Return (x, y) of the center of cell containing provided text 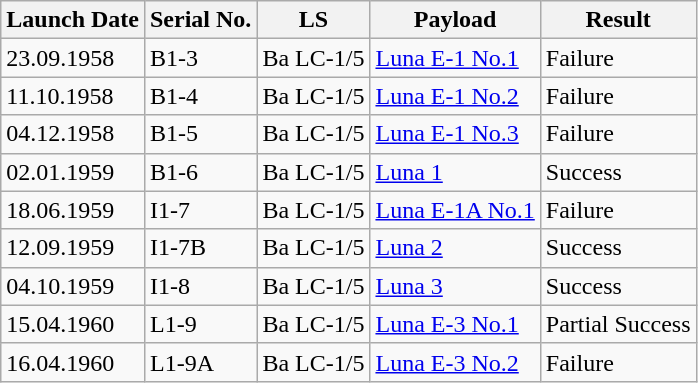
04.12.1958 (73, 134)
Serial No. (200, 20)
LS (314, 20)
15.04.1960 (73, 324)
11.10.1958 (73, 96)
12.09.1959 (73, 248)
Luna 1 (455, 172)
04.10.1959 (73, 286)
Luna 2 (455, 248)
B1-4 (200, 96)
Partial Success (618, 324)
Payload (455, 20)
Launch Date (73, 20)
I1-7 (200, 210)
18.06.1959 (73, 210)
B1-6 (200, 172)
02.01.1959 (73, 172)
L1-9A (200, 362)
Luna E-1 No.1 (455, 58)
I1-8 (200, 286)
B1-5 (200, 134)
I1-7B (200, 248)
Luna E-3 No.2 (455, 362)
Luna E-3 No.1 (455, 324)
23.09.1958 (73, 58)
Luna E-1 No.3 (455, 134)
Result (618, 20)
Luna E-1A No.1 (455, 210)
Luna E-1 No.2 (455, 96)
Luna 3 (455, 286)
B1-3 (200, 58)
16.04.1960 (73, 362)
L1-9 (200, 324)
